Return [X, Y] of the center of cell containing provided text 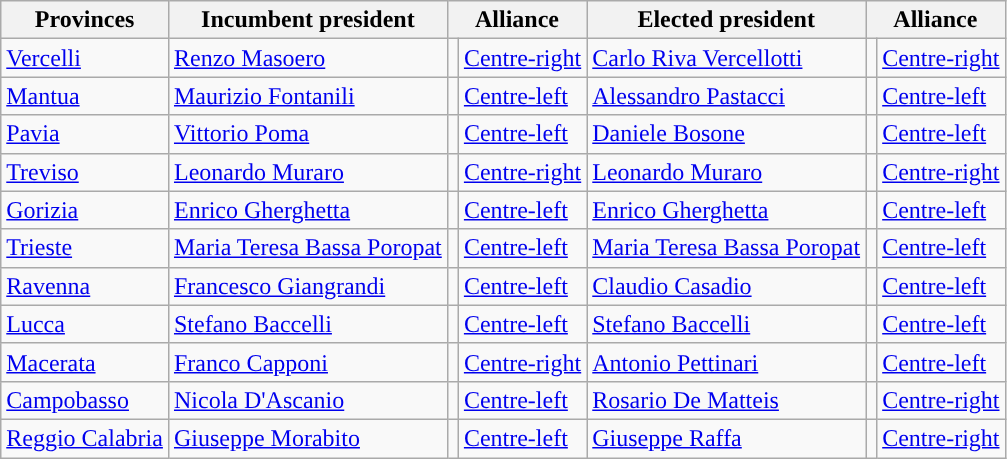
Reggio Calabria [85, 438]
Franco Capponi [308, 362]
Incumbent president [308, 20]
Carlo Riva Vercellotti [726, 58]
Mantua [85, 96]
Maurizio Fontanili [308, 96]
Vittorio Poma [308, 134]
Giuseppe Morabito [308, 438]
Giuseppe Raffa [726, 438]
Daniele Bosone [726, 134]
Elected president [726, 20]
Antonio Pettinari [726, 362]
Lucca [85, 324]
Nicola D'Ascanio [308, 400]
Campobasso [85, 400]
Macerata [85, 362]
Trieste [85, 248]
Vercelli [85, 58]
Gorizia [85, 210]
Ravenna [85, 286]
Provinces [85, 20]
Rosario De Matteis [726, 400]
Renzo Masoero [308, 58]
Alessandro Pastacci [726, 96]
Pavia [85, 134]
Francesco Giangrandi [308, 286]
Treviso [85, 172]
Claudio Casadio [726, 286]
